Detect which cell encompasses the target text, then output its [x, y] center coordinate. 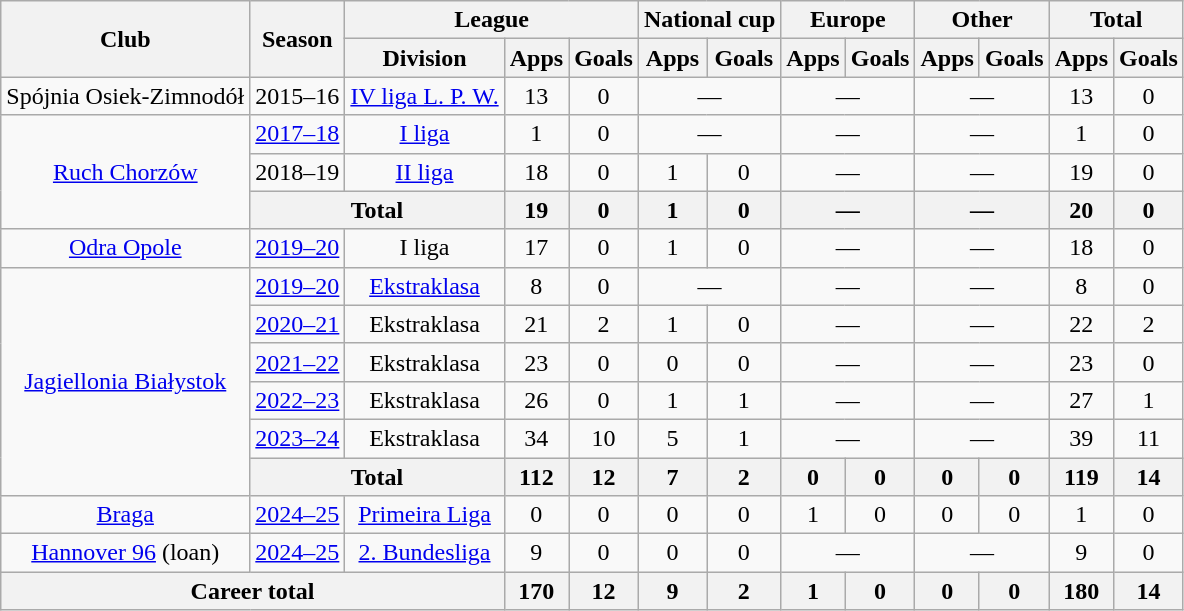
20 [1081, 210]
119 [1081, 477]
II liga [424, 172]
IV liga L. P. W. [424, 96]
Club [126, 39]
Braga [126, 515]
Other [982, 20]
Division [424, 58]
2017–18 [298, 134]
7 [672, 477]
Jagiellonia Białystok [126, 381]
National cup [709, 20]
2023–24 [298, 438]
22 [1081, 324]
Ruch Chorzów [126, 172]
Season [298, 39]
170 [536, 591]
Hannover 96 (loan) [126, 553]
17 [536, 248]
11 [1149, 438]
21 [536, 324]
26 [536, 400]
2020–21 [298, 324]
Odra Opole [126, 248]
Spójnia Osiek-Zimnodół [126, 96]
League [492, 20]
2022–23 [298, 400]
10 [604, 438]
180 [1081, 591]
Primeira Liga [424, 515]
Europe [848, 20]
34 [536, 438]
27 [1081, 400]
2. Bundesliga [424, 553]
5 [672, 438]
2018–19 [298, 172]
39 [1081, 438]
Career total [252, 591]
2021–22 [298, 362]
2015–16 [298, 96]
112 [536, 477]
